Search for the cell housing the specified text and yield its [X, Y] center coordinate. 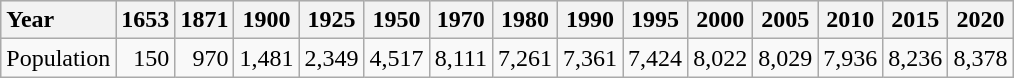
Year [58, 20]
1995 [656, 20]
1980 [524, 20]
8,029 [786, 58]
1871 [204, 20]
8,378 [980, 58]
7,424 [656, 58]
2010 [850, 20]
1900 [266, 20]
150 [146, 58]
2000 [720, 20]
7,361 [590, 58]
7,936 [850, 58]
4,517 [396, 58]
1990 [590, 20]
970 [204, 58]
2005 [786, 20]
1,481 [266, 58]
1925 [332, 20]
1653 [146, 20]
Population [58, 58]
2,349 [332, 58]
1970 [460, 20]
2015 [916, 20]
8,236 [916, 58]
7,261 [524, 58]
8,111 [460, 58]
1950 [396, 20]
8,022 [720, 58]
2020 [980, 20]
